Capture the cell that displays the provided text and extract its [X, Y] central coordinate. 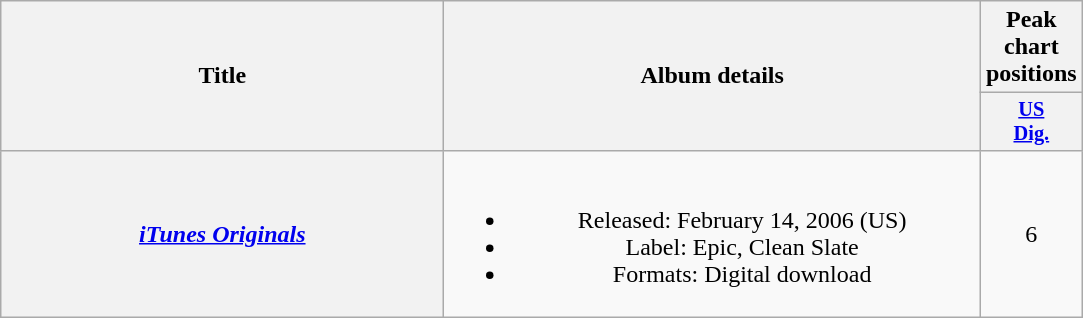
iTunes Originals [222, 234]
Released: February 14, 2006 (US)Label: Epic, Clean SlateFormats: Digital download [712, 234]
USDig. [1031, 122]
6 [1031, 234]
Album details [712, 76]
Title [222, 76]
Peak chart positions [1031, 47]
